Capture the cell that displays the provided text and extract its (X, Y) central coordinate. 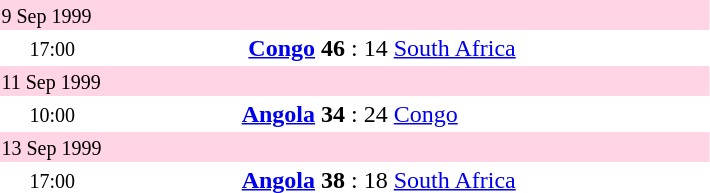
10:00 (52, 114)
11 Sep 1999 (354, 81)
34 : 24 (355, 114)
9 Sep 1999 (354, 15)
17:00 (52, 48)
Angola (212, 114)
South Africa (496, 48)
46 : 14 (355, 48)
13 Sep 1999 (354, 147)
